Return the [X, Y] coordinate for the center point of the cell that contains the specified text.  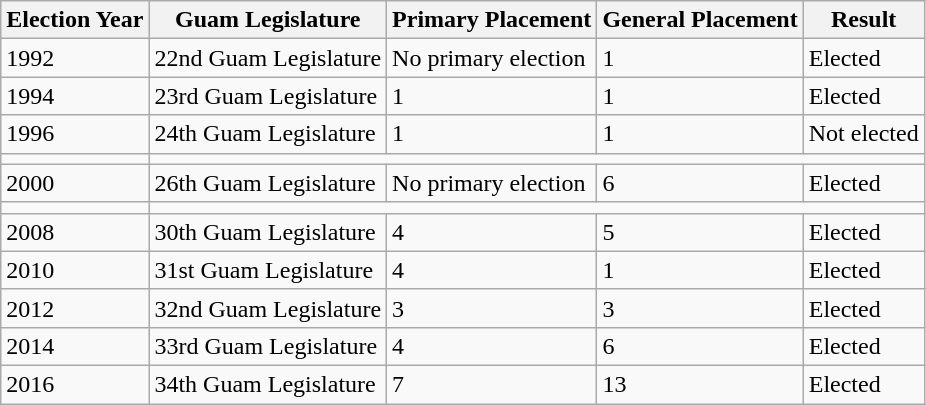
2012 [75, 308]
5 [700, 232]
2014 [75, 346]
2000 [75, 183]
2016 [75, 384]
24th Guam Legislature [268, 134]
26th Guam Legislature [268, 183]
General Placement [700, 20]
30th Guam Legislature [268, 232]
2008 [75, 232]
34th Guam Legislature [268, 384]
Election Year [75, 20]
Guam Legislature [268, 20]
7 [492, 384]
1994 [75, 96]
Not elected [864, 134]
Primary Placement [492, 20]
31st Guam Legislature [268, 270]
Result [864, 20]
33rd Guam Legislature [268, 346]
1996 [75, 134]
13 [700, 384]
2010 [75, 270]
23rd Guam Legislature [268, 96]
1992 [75, 58]
22nd Guam Legislature [268, 58]
32nd Guam Legislature [268, 308]
